Determine the (x, y) coordinate at the center of the cell enclosing the given text.  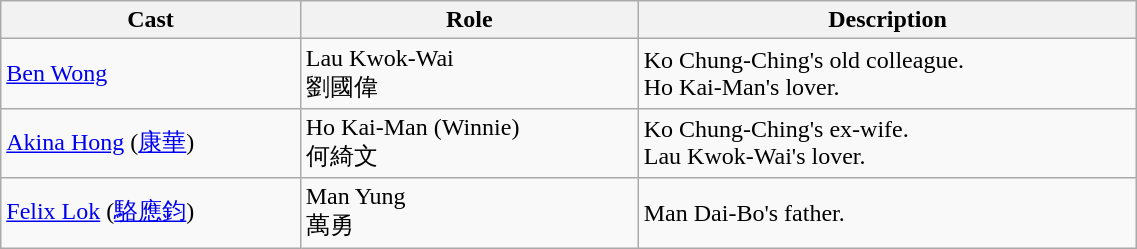
Lau Kwok-Wai 劉國偉 (469, 74)
Cast (150, 20)
Man Yung 萬勇 (469, 213)
Man Dai-Bo's father. (888, 213)
Felix Lok (駱應鈞) (150, 213)
Ho Kai-Man (Winnie) 何綺文 (469, 143)
Ko Chung-Ching's ex-wife. Lau Kwok-Wai's lover. (888, 143)
Ben Wong (150, 74)
Role (469, 20)
Akina Hong (康華) (150, 143)
Description (888, 20)
Ko Chung-Ching's old colleague. Ho Kai-Man's lover. (888, 74)
